Search for the cell housing the specified text and yield its [X, Y] center coordinate. 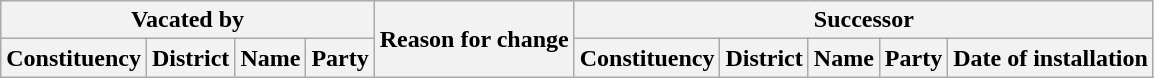
Successor [864, 20]
Reason for change [474, 39]
Date of installation [1051, 58]
Vacated by [188, 20]
